Find where the given text appears and provide that cell's center as (X, Y) coordinate. 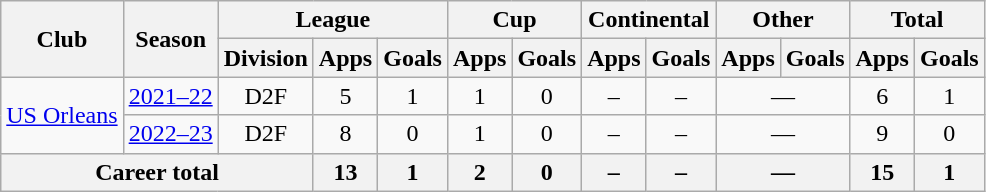
Continental (649, 20)
2022–23 (170, 134)
8 (345, 134)
15 (882, 172)
5 (345, 96)
Season (170, 39)
6 (882, 96)
9 (882, 134)
Club (62, 39)
Cup (514, 20)
US Orleans (62, 115)
2 (479, 172)
Other (783, 20)
Division (266, 58)
2021–22 (170, 96)
Total (917, 20)
Career total (158, 172)
League (332, 20)
13 (345, 172)
